Capture the cell that displays the provided text and extract its [x, y] central coordinate. 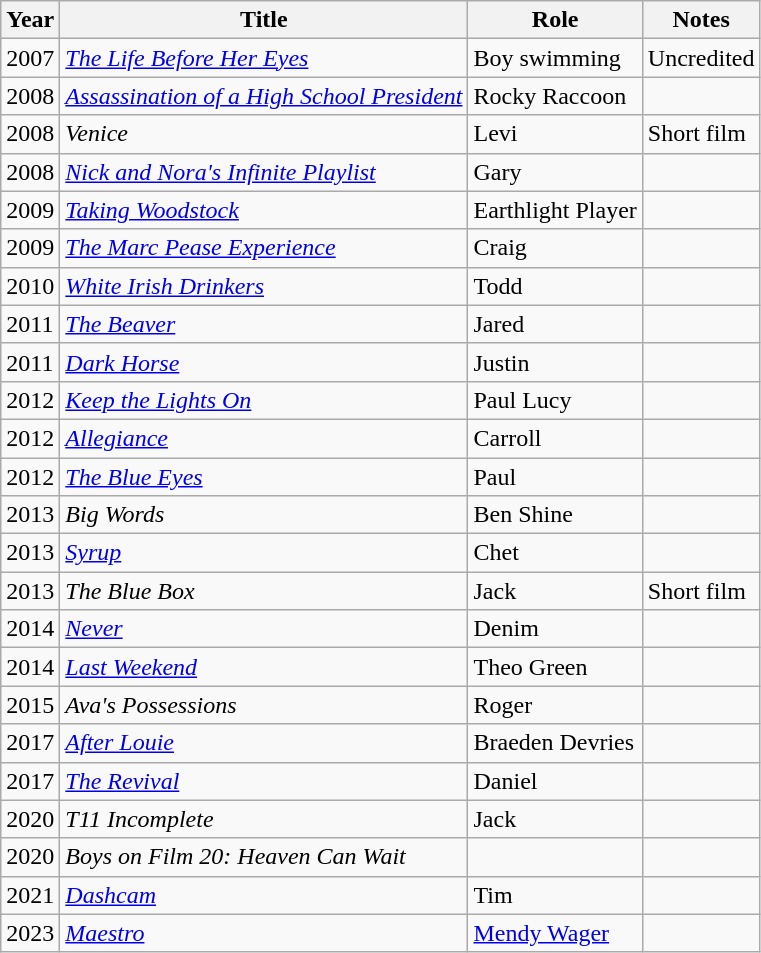
Boys on Film 20: Heaven Can Wait [264, 857]
Boy swimming [555, 58]
Ava's Possessions [264, 705]
Year [30, 20]
White Irish Drinkers [264, 286]
The Revival [264, 781]
Maestro [264, 933]
Role [555, 20]
Denim [555, 629]
Venice [264, 134]
Dashcam [264, 895]
Paul [555, 477]
Assassination of a High School President [264, 96]
2023 [30, 933]
Last Weekend [264, 667]
Theo Green [555, 667]
Paul Lucy [555, 400]
Dark Horse [264, 362]
Gary [555, 172]
Justin [555, 362]
Nick and Nora's Infinite Playlist [264, 172]
Roger [555, 705]
The Blue Box [264, 591]
Braeden Devries [555, 743]
The Marc Pease Experience [264, 248]
Allegiance [264, 438]
Keep the Lights On [264, 400]
Daniel [555, 781]
Big Words [264, 515]
Carroll [555, 438]
Never [264, 629]
2015 [30, 705]
Uncredited [701, 58]
Earthlight Player [555, 210]
2010 [30, 286]
2007 [30, 58]
Levi [555, 134]
Chet [555, 553]
The Blue Eyes [264, 477]
Rocky Raccoon [555, 96]
Mendy Wager [555, 933]
Syrup [264, 553]
Title [264, 20]
Todd [555, 286]
Craig [555, 248]
T11 Incomplete [264, 819]
2021 [30, 895]
Jared [555, 324]
Notes [701, 20]
Taking Woodstock [264, 210]
The Beaver [264, 324]
Ben Shine [555, 515]
After Louie [264, 743]
Tim [555, 895]
The Life Before Her Eyes [264, 58]
